Pinpoint the cell where the given text exists, returning its (X, Y) midpoint coordinate. 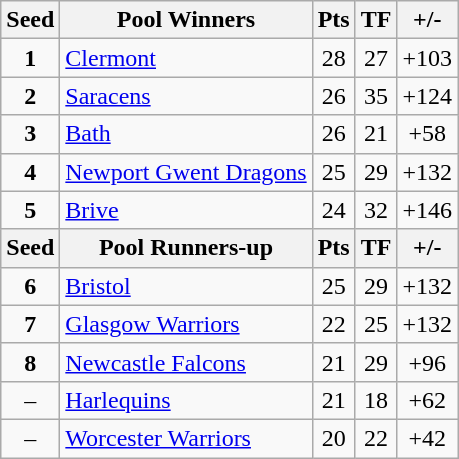
Bristol (186, 286)
+42 (428, 438)
Newport Gwent Dragons (186, 172)
+96 (428, 362)
28 (334, 58)
Worcester Warriors (186, 438)
+58 (428, 134)
35 (376, 96)
5 (30, 210)
+124 (428, 96)
18 (376, 400)
2 (30, 96)
+103 (428, 58)
Brive (186, 210)
1 (30, 58)
Pool Winners (186, 20)
27 (376, 58)
+146 (428, 210)
+62 (428, 400)
24 (334, 210)
Bath (186, 134)
Clermont (186, 58)
Pool Runners-up (186, 248)
6 (30, 286)
Glasgow Warriors (186, 324)
3 (30, 134)
4 (30, 172)
8 (30, 362)
20 (334, 438)
Saracens (186, 96)
Harlequins (186, 400)
Newcastle Falcons (186, 362)
7 (30, 324)
32 (376, 210)
